Return (x, y) of the center of cell containing provided text 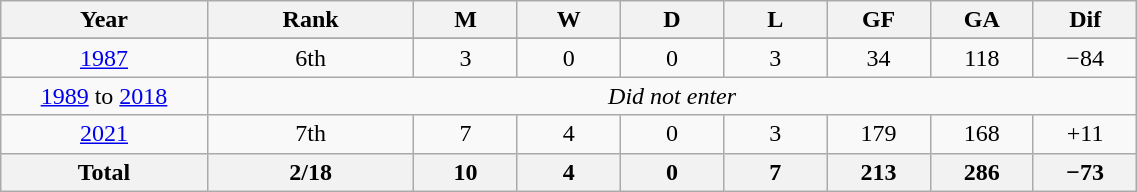
213 (878, 172)
D (672, 20)
179 (878, 134)
1987 (104, 58)
34 (878, 58)
−73 (1084, 172)
Total (104, 172)
6th (310, 58)
10 (466, 172)
2/18 (310, 172)
118 (982, 58)
L (776, 20)
M (466, 20)
286 (982, 172)
7th (310, 134)
168 (982, 134)
W (568, 20)
Year (104, 20)
+11 (1084, 134)
Dif (1084, 20)
GF (878, 20)
−84 (1084, 58)
Did not enter (672, 96)
Rank (310, 20)
GA (982, 20)
1989 to 2018 (104, 96)
2021 (104, 134)
